Capture the cell that displays the provided text and extract its (x, y) central coordinate. 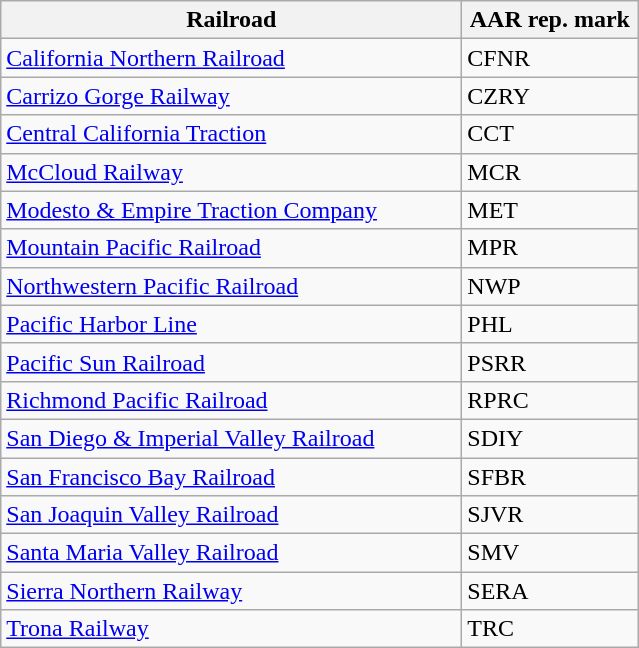
NWP (550, 286)
SJVR (550, 515)
McCloud Railway (232, 172)
Carrizo Gorge Railway (232, 96)
RPRC (550, 400)
CFNR (550, 58)
MET (550, 210)
PSRR (550, 362)
SDIY (550, 438)
San Joaquin Valley Railroad (232, 515)
San Francisco Bay Railroad (232, 477)
SMV (550, 553)
Northwestern Pacific Railroad (232, 286)
SERA (550, 591)
PHL (550, 324)
California Northern Railroad (232, 58)
Santa Maria Valley Railroad (232, 553)
SFBR (550, 477)
AAR rep. mark (550, 20)
Sierra Northern Railway (232, 591)
MCR (550, 172)
Mountain Pacific Railroad (232, 248)
San Diego & Imperial Valley Railroad (232, 438)
Trona Railway (232, 629)
Central California Traction (232, 134)
MPR (550, 248)
Railroad (232, 20)
Richmond Pacific Railroad (232, 400)
Pacific Harbor Line (232, 324)
TRC (550, 629)
CZRY (550, 96)
Modesto & Empire Traction Company (232, 210)
Pacific Sun Railroad (232, 362)
CCT (550, 134)
